Capture the cell that displays the provided text and extract its (X, Y) central coordinate. 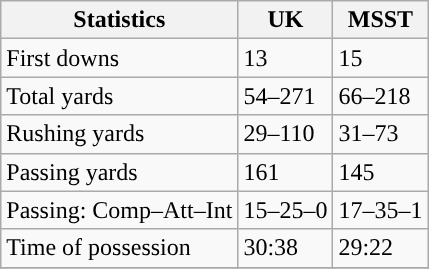
Statistics (120, 20)
Time of possession (120, 248)
Passing yards (120, 172)
54–271 (286, 96)
UK (286, 20)
Rushing yards (120, 134)
13 (286, 58)
145 (380, 172)
Passing: Comp–Att–Int (120, 210)
30:38 (286, 248)
17–35–1 (380, 210)
MSST (380, 20)
31–73 (380, 134)
161 (286, 172)
66–218 (380, 96)
First downs (120, 58)
29–110 (286, 134)
15 (380, 58)
Total yards (120, 96)
29:22 (380, 248)
15–25–0 (286, 210)
